Provide the [x, y] coordinate of the cell's center where the given text is located.  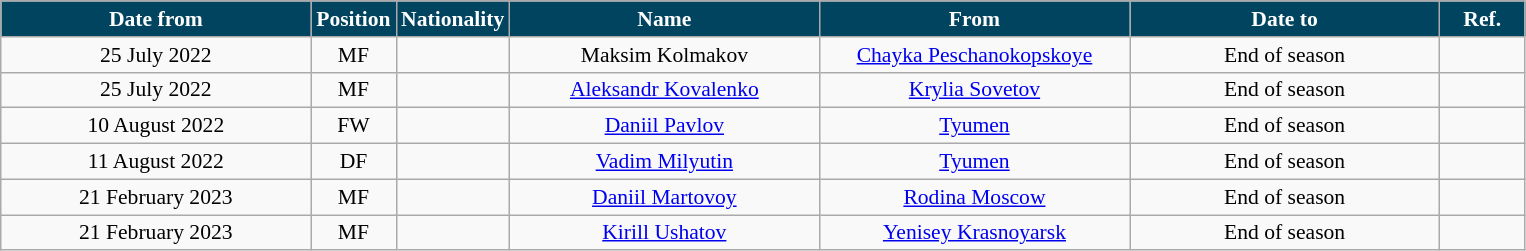
Vadim Milyutin [664, 162]
Yenisey Krasnoyarsk [974, 233]
Daniil Martovoy [664, 197]
Ref. [1482, 19]
Kirill Ushatov [664, 233]
Position [354, 19]
Krylia Sovetov [974, 90]
Daniil Pavlov [664, 126]
Aleksandr Kovalenko [664, 90]
Chayka Peschanokopskoye [974, 55]
Rodina Moscow [974, 197]
Maksim Kolmakov [664, 55]
10 August 2022 [156, 126]
DF [354, 162]
Date to [1285, 19]
Name [664, 19]
Date from [156, 19]
From [974, 19]
FW [354, 126]
11 August 2022 [156, 162]
Nationality [452, 19]
